Identify which cell holds the provided text, then report its [X, Y] central coordinate. 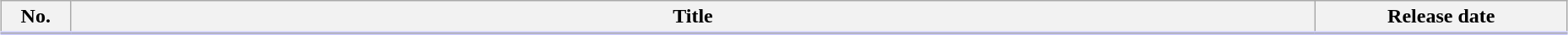
No. [35, 17]
Release date [1441, 17]
Title [693, 17]
